Determine the (X, Y) coordinate at the center of the cell enclosing the given text.  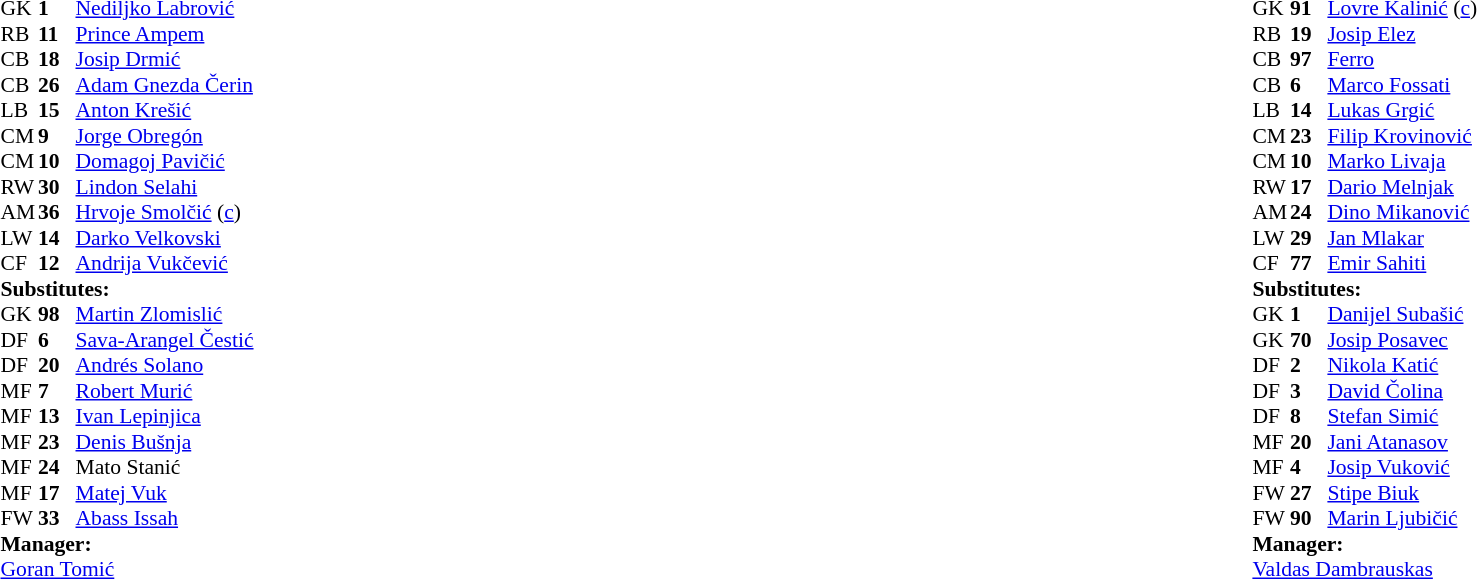
98 (57, 315)
Robert Murić (165, 391)
Stipe Biuk (1402, 493)
27 (1309, 493)
Abass Issah (165, 519)
Domagoj Pavičić (165, 161)
Ivan Lepinjica (165, 417)
Andrija Vukčević (165, 263)
Josip Drmić (165, 59)
12 (57, 263)
Dario Melnjak (1402, 187)
Andrés Solano (165, 365)
Danijel Subašić (1402, 315)
97 (1309, 59)
David Čolina (1402, 391)
Sava-Arangel Čestić (165, 340)
Marko Livaja (1402, 161)
70 (1309, 340)
Dino Mikanović (1402, 213)
Matej Vuk (165, 493)
9 (57, 136)
Nikola Katić (1402, 365)
Josip Posavec (1402, 340)
Emir Sahiti (1402, 263)
Jorge Obregón (165, 136)
Jani Atanasov (1402, 442)
26 (57, 85)
Lindon Selahi (165, 187)
Denis Bušnja (165, 442)
3 (1309, 391)
Mato Stanić (165, 467)
Adam Gnezda Čerin (165, 85)
19 (1309, 34)
29 (1309, 238)
Darko Velkovski (165, 238)
Stefan Simić (1402, 417)
11 (57, 34)
2 (1309, 365)
33 (57, 519)
Josip Vuković (1402, 467)
Marin Ljubičić (1402, 519)
Anton Krešić (165, 111)
77 (1309, 263)
7 (57, 391)
8 (1309, 417)
18 (57, 59)
1 (1309, 315)
Jan Mlakar (1402, 238)
4 (1309, 467)
90 (1309, 519)
Ferro (1402, 59)
13 (57, 417)
Martin Zlomislić (165, 315)
Hrvoje Smolčić (c) (165, 213)
Lukas Grgić (1402, 111)
Prince Ampem (165, 34)
36 (57, 213)
30 (57, 187)
15 (57, 111)
Marco Fossati (1402, 85)
Josip Elez (1402, 34)
Filip Krovinović (1402, 136)
